Determine the [x, y] coordinate at the center of the cell enclosing the given text.  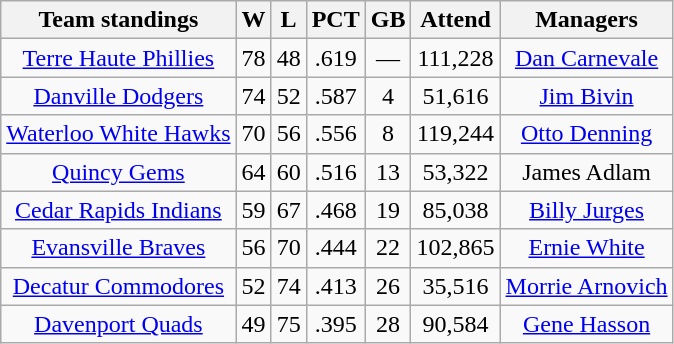
.395 [336, 324]
.468 [336, 210]
.444 [336, 248]
.516 [336, 172]
W [254, 20]
67 [288, 210]
Quincy Gems [118, 172]
13 [388, 172]
4 [388, 96]
PCT [336, 20]
49 [254, 324]
119,244 [456, 134]
Attend [456, 20]
— [388, 58]
28 [388, 324]
Jim Bivin [586, 96]
Ernie White [586, 248]
.413 [336, 286]
Decatur Commodores [118, 286]
53,322 [456, 172]
59 [254, 210]
Danville Dodgers [118, 96]
22 [388, 248]
James Adlam [586, 172]
L [288, 20]
Otto Denning [586, 134]
19 [388, 210]
75 [288, 324]
90,584 [456, 324]
102,865 [456, 248]
Managers [586, 20]
.556 [336, 134]
60 [288, 172]
Evansville Braves [118, 248]
GB [388, 20]
111,228 [456, 58]
78 [254, 58]
85,038 [456, 210]
Dan Carnevale [586, 58]
8 [388, 134]
.619 [336, 58]
Gene Hasson [586, 324]
48 [288, 58]
35,516 [456, 286]
Terre Haute Phillies [118, 58]
51,616 [456, 96]
Davenport Quads [118, 324]
64 [254, 172]
.587 [336, 96]
Morrie Arnovich [586, 286]
Waterloo White Hawks [118, 134]
Cedar Rapids Indians [118, 210]
Team standings [118, 20]
Billy Jurges [586, 210]
26 [388, 286]
